Determine the (x, y) coordinate at the center of the cell enclosing the given text.  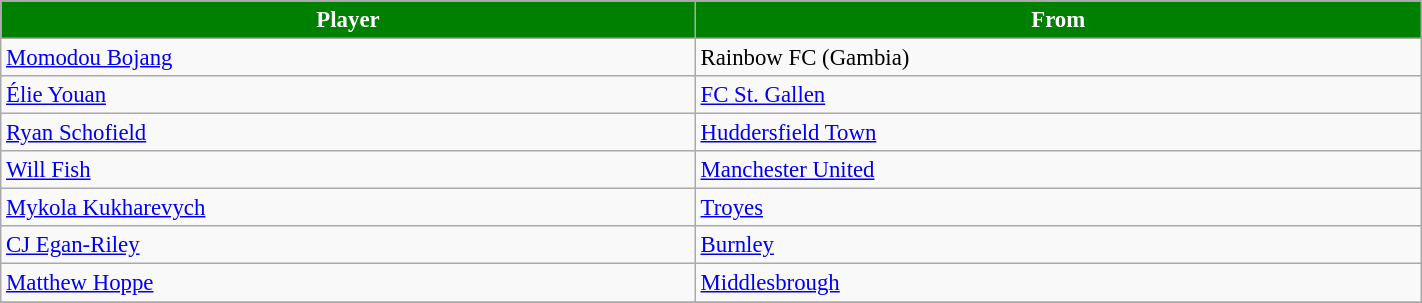
CJ Egan-Riley (348, 245)
Middlesbrough (1058, 283)
Rainbow FC (Gambia) (1058, 58)
Momodou Bojang (348, 58)
From (1058, 20)
Élie Youan (348, 95)
Player (348, 20)
Huddersfield Town (1058, 133)
Troyes (1058, 208)
Burnley (1058, 245)
FC St. Gallen (1058, 95)
Ryan Schofield (348, 133)
Mykola Kukharevych (348, 208)
Matthew Hoppe (348, 283)
Will Fish (348, 170)
Manchester United (1058, 170)
